Locate the cell with the specified text and output its (X, Y) center coordinate. 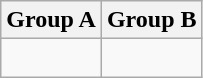
Group B (152, 20)
Group A (52, 20)
